Find where the given text appears and provide that cell's center as [x, y] coordinate. 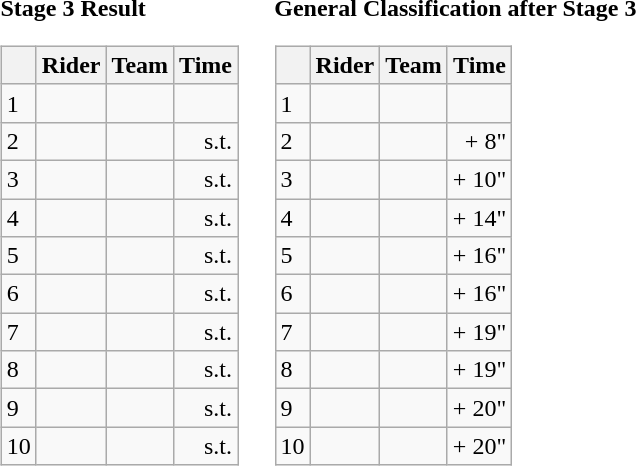
+ 10" [479, 179]
+ 14" [479, 217]
+ 8" [479, 141]
